Determine the (X, Y) coordinate at the center of the cell enclosing the given text.  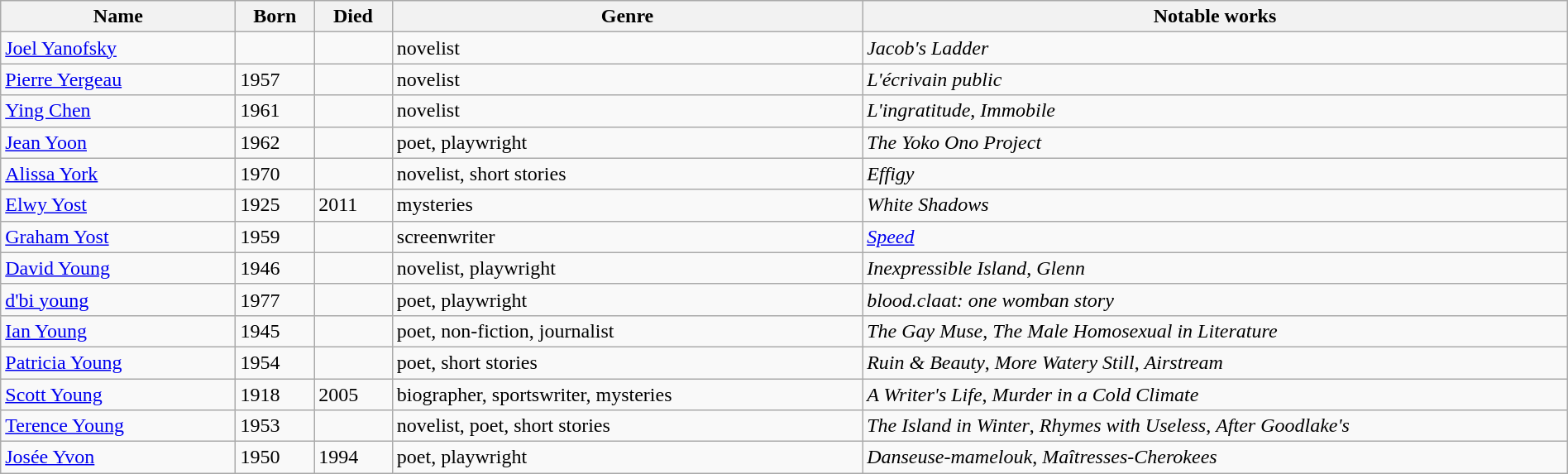
White Shadows (1216, 205)
Pierre Yergeau (118, 79)
1962 (275, 142)
Ruin & Beauty, More Watery Still, Airstream (1216, 362)
Died (354, 17)
Graham Yost (118, 237)
biographer, sportswriter, mysteries (627, 395)
1957 (275, 79)
1970 (275, 174)
1945 (275, 331)
Joel Yanofsky (118, 48)
Josée Yvon (118, 457)
The Gay Muse, The Male Homosexual in Literature (1216, 331)
Alissa York (118, 174)
Elwy Yost (118, 205)
poet, short stories (627, 362)
Born (275, 17)
Ying Chen (118, 111)
2011 (354, 205)
1918 (275, 395)
Terence Young (118, 426)
Name (118, 17)
1994 (354, 457)
The Island in Winter, Rhymes with Useless, After Goodlake's (1216, 426)
blood.claat: one womban story (1216, 299)
David Young (118, 268)
Effigy (1216, 174)
Patricia Young (118, 362)
L'ingratitude, Immobile (1216, 111)
1953 (275, 426)
novelist, poet, short stories (627, 426)
novelist, short stories (627, 174)
Speed (1216, 237)
2005 (354, 395)
1946 (275, 268)
Genre (627, 17)
1950 (275, 457)
d'bi young (118, 299)
Jean Yoon (118, 142)
novelist, playwright (627, 268)
L'écrivain public (1216, 79)
1959 (275, 237)
A Writer's Life, Murder in a Cold Climate (1216, 395)
screenwriter (627, 237)
mysteries (627, 205)
Scott Young (118, 395)
1954 (275, 362)
Ian Young (118, 331)
1925 (275, 205)
Notable works (1216, 17)
Inexpressible Island, Glenn (1216, 268)
Danseuse-mamelouk, Maîtresses-Cherokees (1216, 457)
1977 (275, 299)
Jacob's Ladder (1216, 48)
poet, non-fiction, journalist (627, 331)
The Yoko Ono Project (1216, 142)
1961 (275, 111)
